Determine the [x, y] coordinate at the center of the cell enclosing the given text.  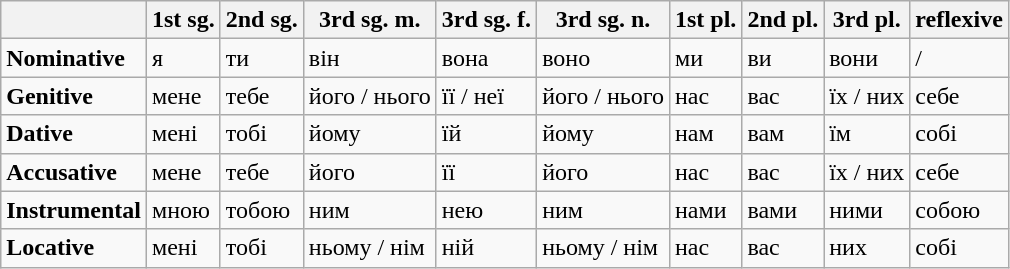
reflexive [960, 20]
їй [486, 134]
2nd sg. [262, 20]
3rd sg. m. [370, 20]
ній [486, 248]
тебе [262, 172]
Instrumental [74, 210]
/ [960, 58]
вами [783, 210]
них [867, 248]
тобою [262, 210]
її [486, 172]
Dative [74, 134]
вам [783, 134]
її / неї [486, 96]
нею [486, 210]
вона [486, 58]
1st pl. [705, 20]
вони [867, 58]
3rd sg. f. [486, 20]
2nd pl. [783, 20]
він [370, 58]
мною [183, 210]
ми [705, 58]
Nominative [74, 58]
ви [783, 58]
3rd pl. [867, 20]
Accusative [74, 172]
воно [604, 58]
тeбе [262, 96]
ними [867, 210]
нами [705, 210]
наc [705, 248]
3rd sg. n. [604, 20]
нам [705, 134]
собою [960, 210]
Genitive [74, 96]
1st sg. [183, 20]
я [183, 58]
ти [262, 58]
Locative [74, 248]
їм [867, 134]
